Search for the cell housing the specified text and yield its (X, Y) center coordinate. 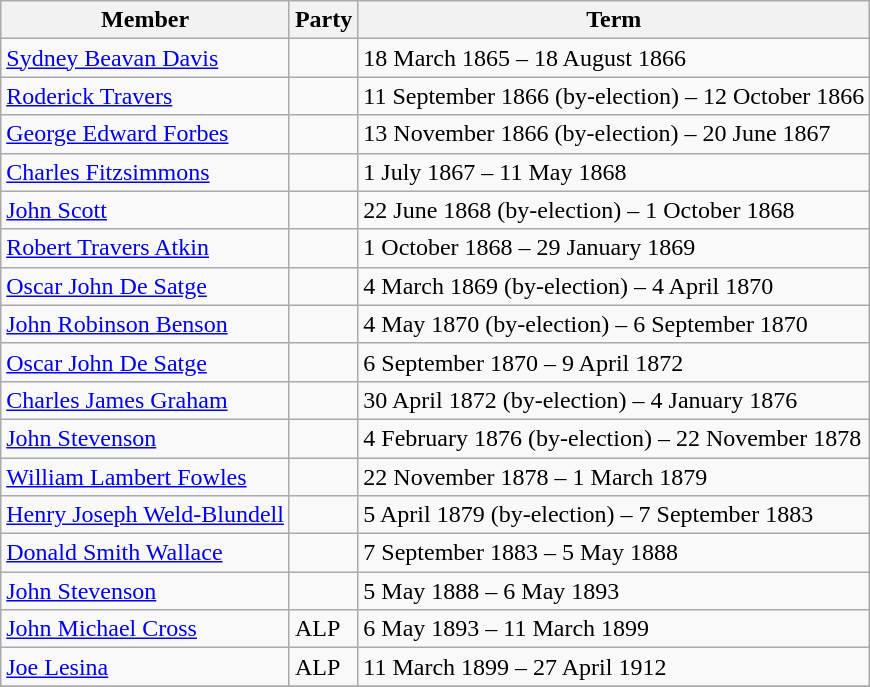
Term (614, 20)
11 March 1899 – 27 April 1912 (614, 667)
18 March 1865 – 18 August 1866 (614, 58)
John Michael Cross (146, 629)
5 April 1879 (by-election) – 7 September 1883 (614, 515)
Member (146, 20)
Roderick Travers (146, 96)
Charles James Graham (146, 400)
Charles Fitzsimmons (146, 172)
Joe Lesina (146, 667)
Donald Smith Wallace (146, 553)
7 September 1883 – 5 May 1888 (614, 553)
George Edward Forbes (146, 134)
John Robinson Benson (146, 324)
Robert Travers Atkin (146, 248)
6 September 1870 – 9 April 1872 (614, 362)
Party (323, 20)
6 May 1893 – 11 March 1899 (614, 629)
1 October 1868 – 29 January 1869 (614, 248)
13 November 1866 (by-election) – 20 June 1867 (614, 134)
5 May 1888 – 6 May 1893 (614, 591)
4 March 1869 (by-election) – 4 April 1870 (614, 286)
Henry Joseph Weld-Blundell (146, 515)
1 July 1867 – 11 May 1868 (614, 172)
11 September 1866 (by-election) – 12 October 1866 (614, 96)
22 November 1878 – 1 March 1879 (614, 477)
22 June 1868 (by-election) – 1 October 1868 (614, 210)
John Scott (146, 210)
4 February 1876 (by-election) – 22 November 1878 (614, 438)
William Lambert Fowles (146, 477)
Sydney Beavan Davis (146, 58)
30 April 1872 (by-election) – 4 January 1876 (614, 400)
4 May 1870 (by-election) – 6 September 1870 (614, 324)
